Determine the (X, Y) coordinate at the center of the cell enclosing the given text.  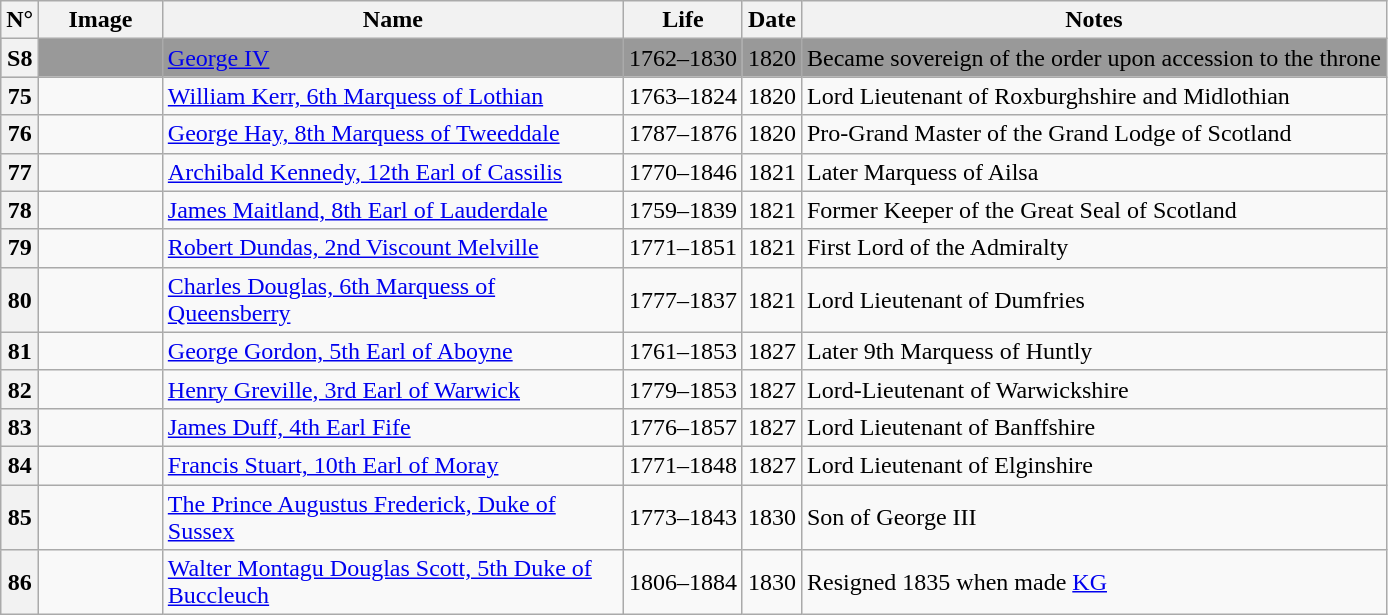
Robert Dundas, 2nd Viscount Melville (392, 248)
Francis Stuart, 10th Earl of Moray (392, 465)
Former Keeper of the Great Seal of Scotland (1094, 210)
81 (20, 351)
1761–1853 (682, 351)
82 (20, 389)
Charles Douglas, 6th Marquess of Queensberry (392, 300)
84 (20, 465)
N° (20, 20)
80 (20, 300)
78 (20, 210)
77 (20, 172)
Lord Lieutenant of Banffshire (1094, 427)
George Gordon, 5th Earl of Aboyne (392, 351)
Notes (1094, 20)
1779–1853 (682, 389)
1806–1884 (682, 582)
76 (20, 134)
1770–1846 (682, 172)
1771–1848 (682, 465)
Later Marquess of Ailsa (1094, 172)
1763–1824 (682, 96)
1762–1830 (682, 58)
The Prince Augustus Frederick, Duke of Sussex (392, 516)
Date (772, 20)
William Kerr, 6th Marquess of Lothian (392, 96)
Lord-Lieutenant of Warwickshire (1094, 389)
1773–1843 (682, 516)
1787–1876 (682, 134)
79 (20, 248)
1777–1837 (682, 300)
Henry Greville, 3rd Earl of Warwick (392, 389)
James Duff, 4th Earl Fife (392, 427)
Resigned 1835 when made KG (1094, 582)
1771–1851 (682, 248)
Lord Lieutenant of Roxburghshire and Midlothian (1094, 96)
Lord Lieutenant of Dumfries (1094, 300)
85 (20, 516)
83 (20, 427)
Lord Lieutenant of Elginshire (1094, 465)
George Hay, 8th Marquess of Tweeddale (392, 134)
75 (20, 96)
Son of George III (1094, 516)
1776–1857 (682, 427)
1759–1839 (682, 210)
Life (682, 20)
Archibald Kennedy, 12th Earl of Cassilis (392, 172)
S8 (20, 58)
James Maitland, 8th Earl of Lauderdale (392, 210)
Pro-Grand Master of the Grand Lodge of Scotland (1094, 134)
Name (392, 20)
Walter Montagu Douglas Scott, 5th Duke of Buccleuch (392, 582)
86 (20, 582)
George IV (392, 58)
Later 9th Marquess of Huntly (1094, 351)
First Lord of the Admiralty (1094, 248)
Became sovereign of the order upon accession to the throne (1094, 58)
Image (101, 20)
